Identify which cell holds the provided text, then report its (x, y) central coordinate. 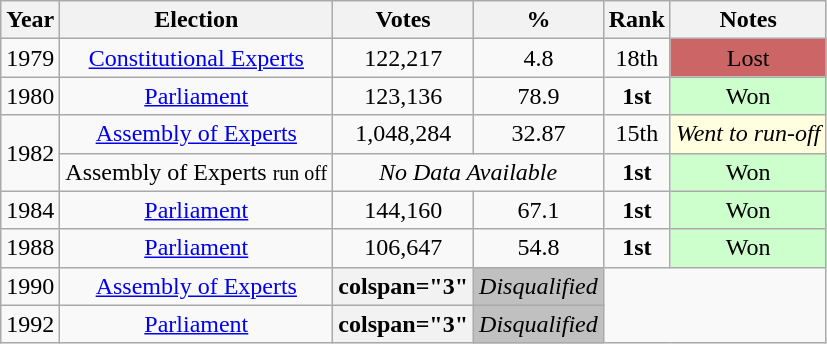
1992 (30, 324)
123,136 (404, 96)
Rank (636, 20)
1,048,284 (404, 134)
Votes (404, 20)
1980 (30, 96)
4.8 (539, 58)
67.1 (539, 210)
1982 (30, 153)
1984 (30, 210)
Notes (748, 20)
18th (636, 58)
144,160 (404, 210)
32.87 (539, 134)
No Data Available (468, 172)
122,217 (404, 58)
78.9 (539, 96)
15th (636, 134)
1990 (30, 286)
1979 (30, 58)
% (539, 20)
Went to run-off (748, 134)
Election (196, 20)
Constitutional Experts (196, 58)
54.8 (539, 248)
106,647 (404, 248)
1988 (30, 248)
Assembly of Experts run off (196, 172)
Year (30, 20)
Lost (748, 58)
